Scan for the cell matching the given text and deliver its [X, Y] coordinate at center. 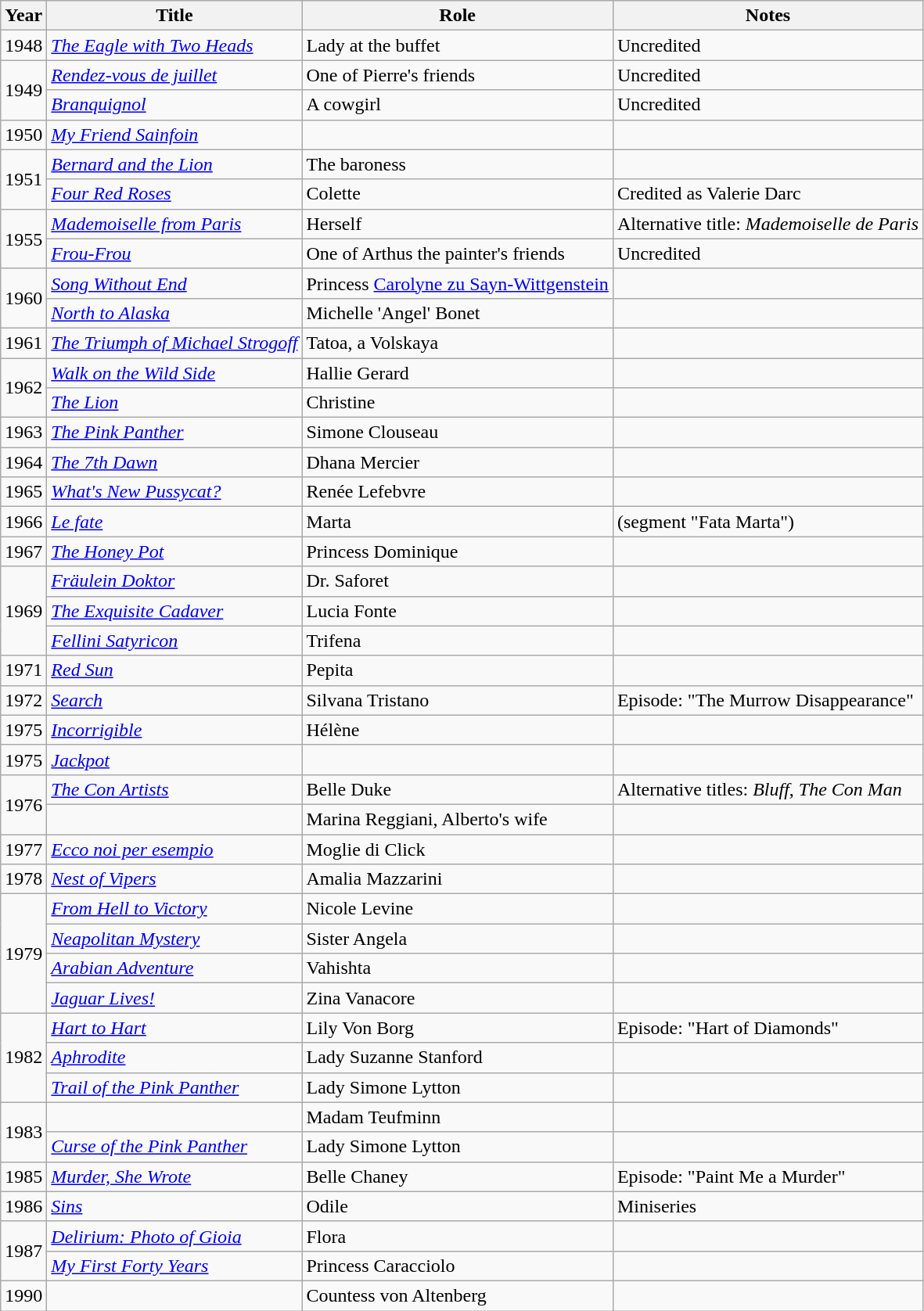
Sins [174, 1206]
Trifena [457, 641]
Dr. Saforet [457, 581]
The baroness [457, 164]
Sister Angela [457, 939]
Odile [457, 1206]
Episode: "Paint Me a Murder" [768, 1176]
1976 [23, 804]
Episode: "The Murrow Disappearance" [768, 700]
Aphrodite [174, 1058]
Four Red Roses [174, 194]
Le fate [174, 522]
Pepita [457, 670]
Title [174, 16]
Dhana Mercier [457, 462]
1961 [23, 343]
Fräulein Doktor [174, 581]
Vahishta [457, 968]
Belle Duke [457, 789]
The Exquisite Cadaver [174, 611]
Hélène [457, 730]
One of Arthus the painter's friends [457, 253]
The Pink Panther [174, 433]
Madam Teufminn [457, 1117]
Lady Suzanne Stanford [457, 1058]
The Triumph of Michael Strogoff [174, 343]
Nicole Levine [457, 909]
Song Without End [174, 283]
Jaguar Lives! [174, 998]
1971 [23, 670]
Tatoa, a Volskaya [457, 343]
Year [23, 16]
Silvana Tristano [457, 700]
1948 [23, 45]
Countess von Altenberg [457, 1295]
Zina Vanacore [457, 998]
Murder, She Wrote [174, 1176]
1982 [23, 1058]
Notes [768, 16]
Rendez-vous de juillet [174, 75]
1987 [23, 1251]
My First Forty Years [174, 1266]
1983 [23, 1132]
Alternative title: Mademoiselle de Paris [768, 224]
(segment "Fata Marta") [768, 522]
Princess Dominique [457, 551]
1965 [23, 492]
Nest of Vipers [174, 879]
A cowgirl [457, 105]
1960 [23, 298]
From Hell to Victory [174, 909]
Simone Clouseau [457, 433]
1977 [23, 849]
Michelle 'Angel' Bonet [457, 313]
1964 [23, 462]
1949 [23, 90]
Branquignol [174, 105]
My Friend Sainfoin [174, 135]
Hallie Gerard [457, 373]
1967 [23, 551]
Renée Lefebvre [457, 492]
Ecco noi per esempio [174, 849]
1955 [23, 239]
1990 [23, 1295]
Frou-Frou [174, 253]
Search [174, 700]
Episode: "Hart of Diamonds" [768, 1028]
One of Pierre's friends [457, 75]
1985 [23, 1176]
Fellini Satyricon [174, 641]
North to Alaska [174, 313]
Incorrigible [174, 730]
Jackpot [174, 760]
Red Sun [174, 670]
Princess Caracciolo [457, 1266]
Bernard and the Lion [174, 164]
Hart to Hart [174, 1028]
Colette [457, 194]
Marina Reggiani, Alberto's wife [457, 819]
Arabian Adventure [174, 968]
1986 [23, 1206]
1978 [23, 879]
Walk on the Wild Side [174, 373]
Alternative titles: Bluff, The Con Man [768, 789]
1951 [23, 179]
Trail of the Pink Panther [174, 1087]
1979 [23, 954]
Curse of the Pink Panther [174, 1147]
Marta [457, 522]
1969 [23, 611]
Lady at the buffet [457, 45]
1950 [23, 135]
1962 [23, 388]
The 7th Dawn [174, 462]
Christine [457, 403]
The Con Artists [174, 789]
Neapolitan Mystery [174, 939]
Role [457, 16]
Flora [457, 1236]
Belle Chaney [457, 1176]
What's New Pussycat? [174, 492]
Herself [457, 224]
Moglie di Click [457, 849]
Lucia Fonte [457, 611]
Mademoiselle from Paris [174, 224]
The Lion [174, 403]
The Honey Pot [174, 551]
Miniseries [768, 1206]
Lily Von Borg [457, 1028]
Amalia Mazzarini [457, 879]
1966 [23, 522]
Delirium: Photo of Gioia [174, 1236]
1963 [23, 433]
Princess Carolyne zu Sayn-Wittgenstein [457, 283]
Credited as Valerie Darc [768, 194]
1972 [23, 700]
The Eagle with Two Heads [174, 45]
